Output the (X, Y) coordinate of the center of the cell containing the given text.  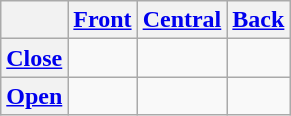
Central (182, 20)
Close (34, 58)
Back (258, 20)
Open (34, 96)
Front (102, 20)
